From the cell containing the given text, extract its center point as [X, Y] coordinate. 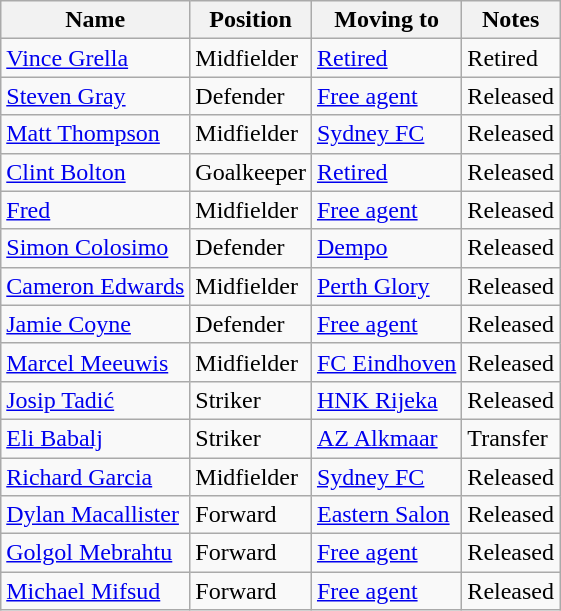
Fred [96, 210]
Perth Glory [386, 286]
FC Eindhoven [386, 362]
Eastern Salon [386, 515]
Richard Garcia [96, 477]
Michael Mifsud [96, 591]
Simon Colosimo [96, 248]
Marcel Meeuwis [96, 362]
Jamie Coyne [96, 324]
Notes [511, 20]
Eli Babalj [96, 438]
Moving to [386, 20]
HNK Rijeka [386, 400]
Clint Bolton [96, 172]
Position [251, 20]
Vince Grella [96, 58]
Name [96, 20]
Steven Gray [96, 96]
Golgol Mebrahtu [96, 553]
Dempo [386, 248]
Josip Tadić [96, 400]
Transfer [511, 438]
Dylan Macallister [96, 515]
Matt Thompson [96, 134]
AZ Alkmaar [386, 438]
Goalkeeper [251, 172]
Cameron Edwards [96, 286]
